For the text-containing cell, return its midpoint in [x, y] coordinate format. 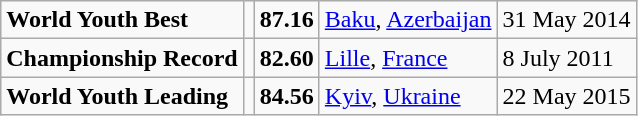
87.16 [286, 20]
22 May 2015 [566, 96]
84.56 [286, 96]
82.60 [286, 58]
Baku, Azerbaijan [408, 20]
Championship Record [122, 58]
Kyiv, Ukraine [408, 96]
8 July 2011 [566, 58]
31 May 2014 [566, 20]
World Youth Leading [122, 96]
Lille, France [408, 58]
World Youth Best [122, 20]
